Determine the (x, y) coordinate at the center of the cell enclosing the given text.  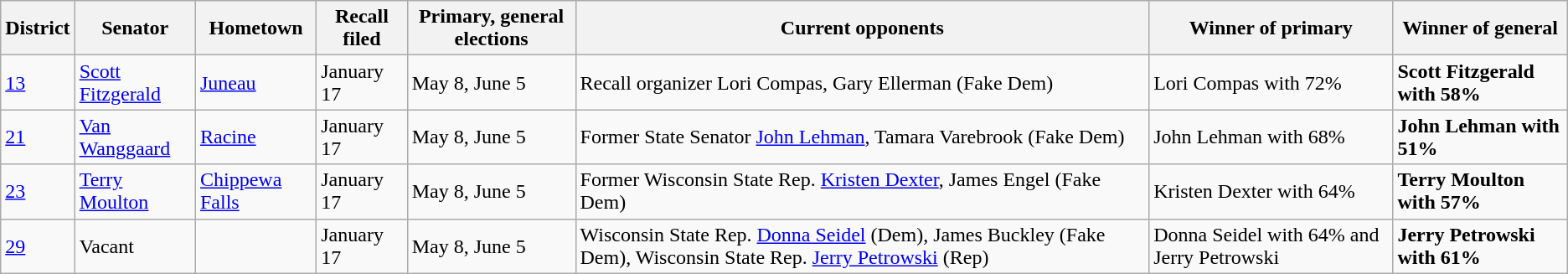
Chippewa Falls (255, 191)
Vacant (135, 246)
Wisconsin State Rep. Donna Seidel (Dem), James Buckley (Fake Dem), Wisconsin State Rep. Jerry Petrowski (Rep) (863, 246)
Van Wanggaard (135, 137)
13 (38, 82)
District (38, 28)
Terry Moulton (135, 191)
Former Wisconsin State Rep. Kristen Dexter, James Engel (Fake Dem) (863, 191)
Senator (135, 28)
Winner of general (1480, 28)
Scott Fitzgerald (135, 82)
29 (38, 246)
Current opponents (863, 28)
Recall organizer Lori Compas, Gary Ellerman (Fake Dem) (863, 82)
Racine (255, 137)
21 (38, 137)
Lori Compas with 72% (1271, 82)
Winner of primary (1271, 28)
23 (38, 191)
Jerry Petrowski with 61% (1480, 246)
Primary, general elections (491, 28)
Donna Seidel with 64% and Jerry Petrowski (1271, 246)
Former State Senator John Lehman, Tamara Varebrook (Fake Dem) (863, 137)
Kristen Dexter with 64% (1271, 191)
John Lehman with 68% (1271, 137)
Hometown (255, 28)
Recall filed (362, 28)
Juneau (255, 82)
Terry Moulton with 57% (1480, 191)
Scott Fitzgerald with 58% (1480, 82)
John Lehman with 51% (1480, 137)
